Search for the cell housing the specified text and yield its [x, y] center coordinate. 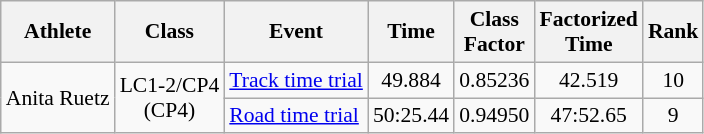
FactorizedTime [588, 32]
Rank [674, 32]
10 [674, 80]
Event [296, 32]
Time [411, 32]
Road time trial [296, 116]
49.884 [411, 80]
0.85236 [494, 80]
47:52.65 [588, 116]
ClassFactor [494, 32]
Anita Ruetz [58, 98]
0.94950 [494, 116]
Class [170, 32]
50:25.44 [411, 116]
42.519 [588, 80]
Track time trial [296, 80]
LC1-2/CP4(CP4) [170, 98]
9 [674, 116]
Athlete [58, 32]
